Provide the (x, y) coordinate of the cell's center where the given text is located.  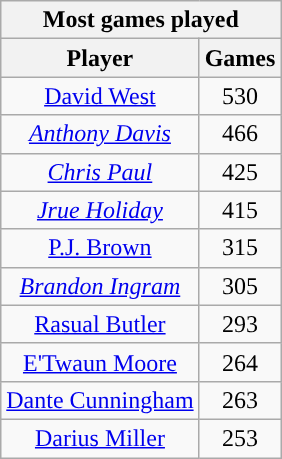
Dante Cunningham (100, 400)
Player (100, 58)
Games (240, 58)
530 (240, 96)
Rasual Butler (100, 324)
466 (240, 134)
315 (240, 248)
Darius Miller (100, 438)
425 (240, 172)
264 (240, 362)
Most games played (141, 20)
E'Twaun Moore (100, 362)
David West (100, 96)
305 (240, 286)
P.J. Brown (100, 248)
Brandon Ingram (100, 286)
Jrue Holiday (100, 210)
Anthony Davis (100, 134)
253 (240, 438)
293 (240, 324)
263 (240, 400)
415 (240, 210)
Chris Paul (100, 172)
